Search for the cell housing the specified text and yield its [x, y] center coordinate. 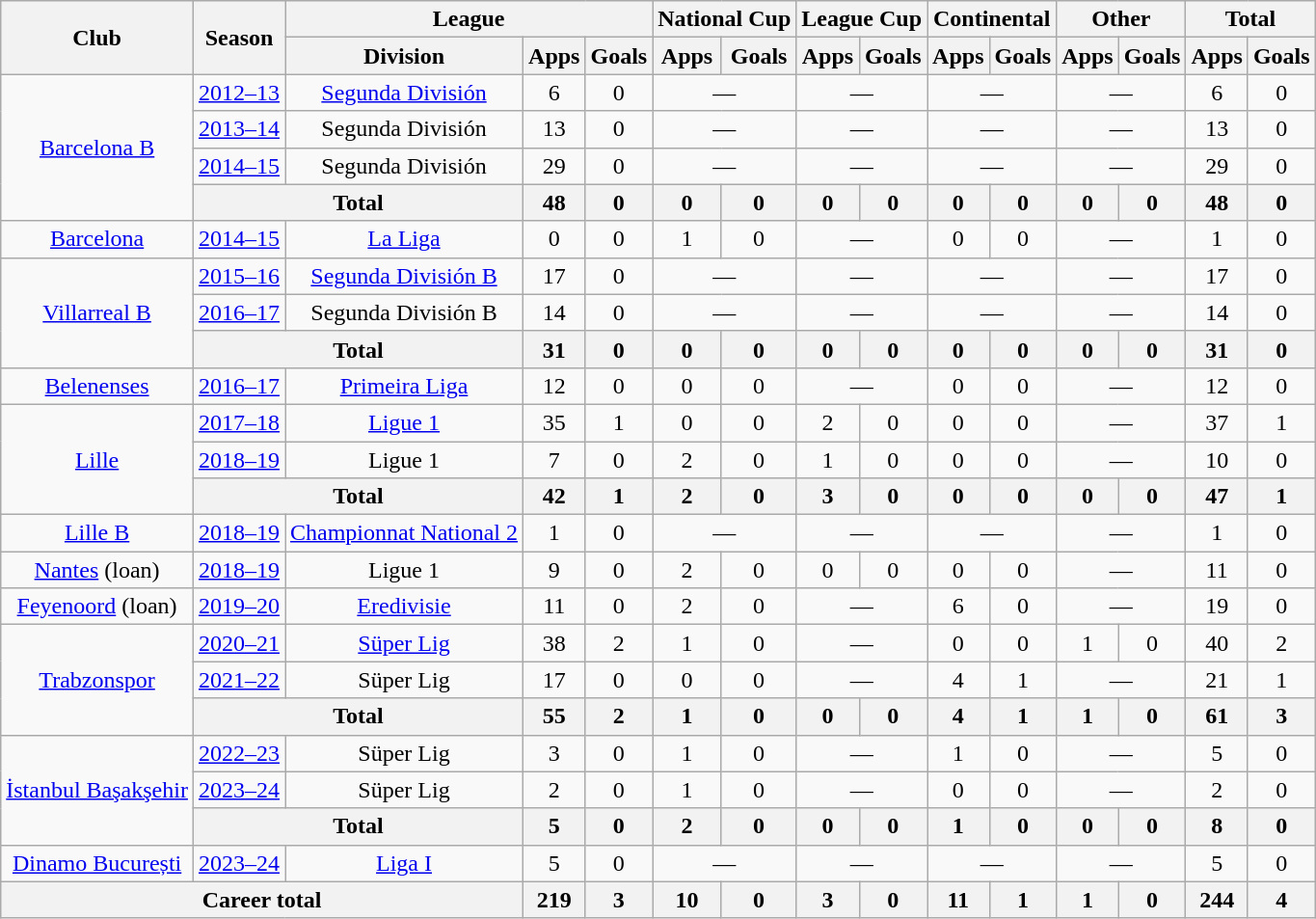
Lille [97, 459]
244 [1217, 900]
League [469, 19]
Club [97, 38]
55 [554, 716]
21 [1217, 680]
2021–22 [239, 680]
40 [1217, 643]
2013–14 [239, 129]
38 [554, 643]
2019–20 [239, 607]
Continental [992, 19]
Eredivisie [405, 607]
Belenenses [97, 386]
Division [405, 56]
2022–23 [239, 753]
37 [1217, 422]
La Liga [405, 239]
Championnat National 2 [405, 533]
Barcelona B [97, 148]
Primeira Liga [405, 386]
Other [1121, 19]
2015–16 [239, 276]
9 [554, 570]
19 [1217, 607]
8 [1217, 826]
2017–18 [239, 422]
İstanbul Başakşehir [97, 790]
Nantes (loan) [97, 570]
Dinamo București [97, 863]
League Cup [862, 19]
2020–21 [239, 643]
Liga I [405, 863]
Feyenoord (loan) [97, 607]
Barcelona [97, 239]
Season [239, 38]
National Cup [725, 19]
219 [554, 900]
47 [1217, 497]
Villarreal B [97, 312]
Career total [262, 900]
42 [554, 497]
7 [554, 460]
Lille B [97, 533]
Trabzonspor [97, 680]
2012–13 [239, 93]
35 [554, 422]
61 [1217, 716]
